From the cell containing the given text, extract its center point as [X, Y] coordinate. 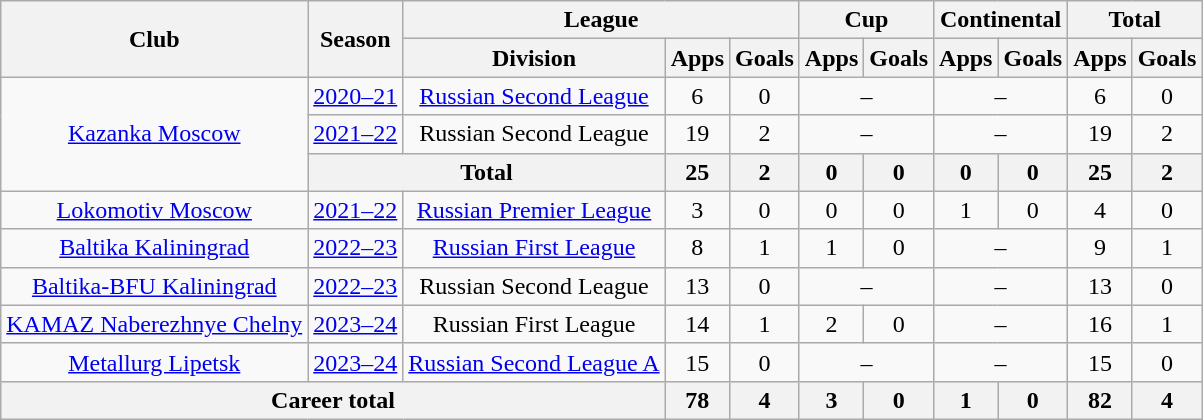
2020–21 [356, 96]
Career total [333, 400]
KAMAZ Naberezhnye Chelny [154, 324]
Continental [1001, 20]
Baltika-BFU Kaliningrad [154, 286]
14 [697, 324]
Russian Second League A [534, 362]
8 [697, 248]
Cup [866, 20]
16 [1100, 324]
Division [534, 58]
Season [356, 39]
Kazanka Moscow [154, 134]
Russian Premier League [534, 210]
82 [1100, 400]
Lokomotiv Moscow [154, 210]
78 [697, 400]
Metallurg Lipetsk [154, 362]
9 [1100, 248]
League [602, 20]
Baltika Kaliningrad [154, 248]
Club [154, 39]
